Pinpoint the cell where the given text exists, returning its (x, y) midpoint coordinate. 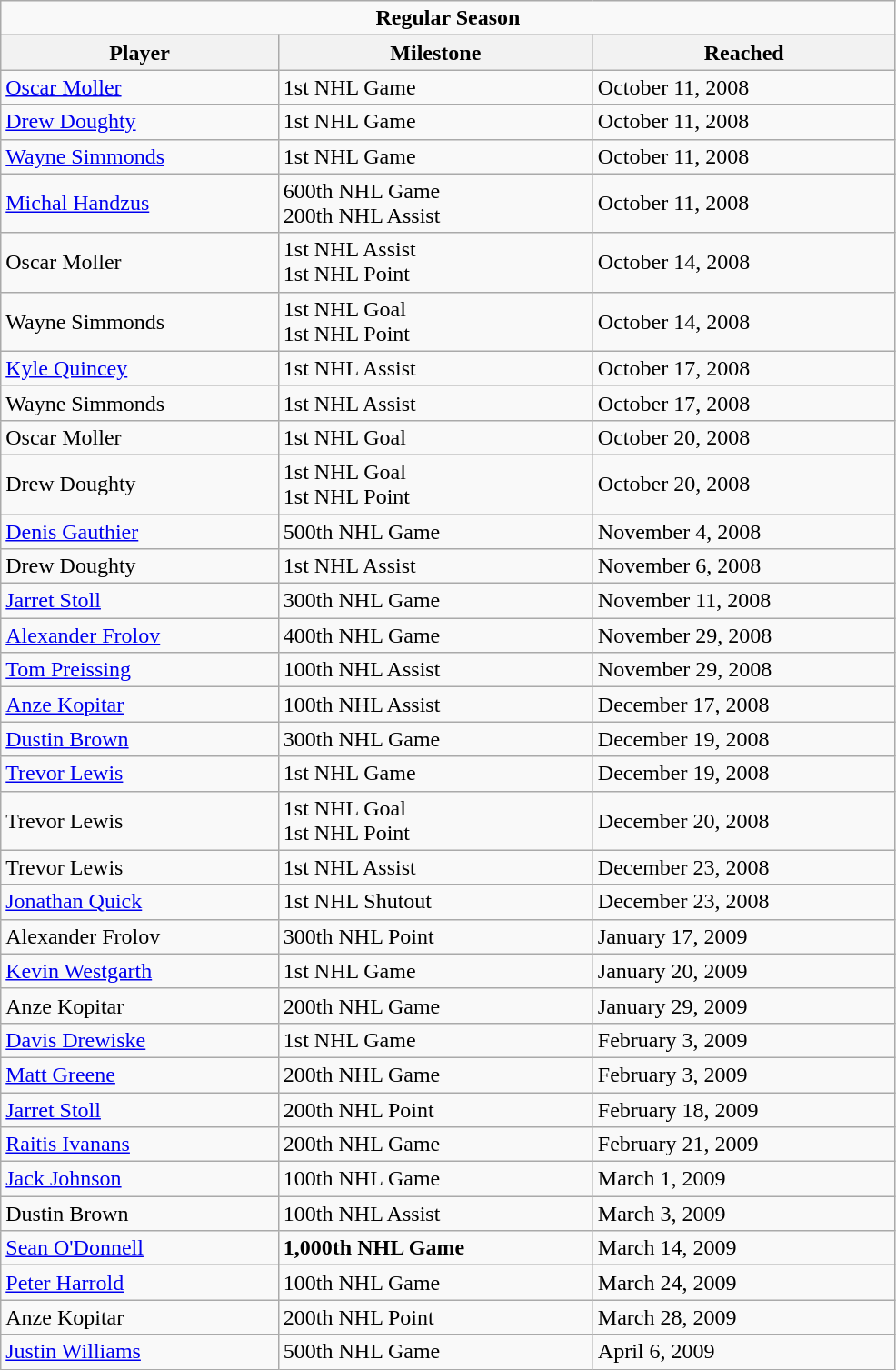
1st NHL Goal (435, 437)
Reached (743, 53)
Player (140, 53)
Denis Gauthier (140, 532)
April 6, 2009 (743, 1352)
Tom Preissing (140, 670)
Milestone (435, 53)
February 21, 2009 (743, 1145)
Jack Johnson (140, 1179)
Sean O'Donnell (140, 1248)
March 28, 2009 (743, 1317)
February 18, 2009 (743, 1110)
November 11, 2008 (743, 601)
400th NHL Game (435, 635)
March 1, 2009 (743, 1179)
300th NHL Point (435, 936)
Peter Harrold (140, 1283)
January 17, 2009 (743, 936)
Jonathan Quick (140, 902)
Kyle Quincey (140, 368)
March 3, 2009 (743, 1214)
January 20, 2009 (743, 971)
1st NHL Shutout (435, 902)
Justin Williams (140, 1352)
December 20, 2008 (743, 820)
Davis Drewiske (140, 1040)
Kevin Westgarth (140, 971)
March 14, 2009 (743, 1248)
1,000th NHL Game (435, 1248)
Raitis Ivanans (140, 1145)
November 6, 2008 (743, 566)
December 17, 2008 (743, 705)
Matt Greene (140, 1075)
Regular Season (448, 18)
March 24, 2009 (743, 1283)
January 29, 2009 (743, 1005)
Michal Handzus (140, 204)
600th NHL Game200th NHL Assist (435, 204)
1st NHL Assist1st NHL Point (435, 262)
November 4, 2008 (743, 532)
